Extract the (x, y) coordinate from the center of the cell holding the provided text.  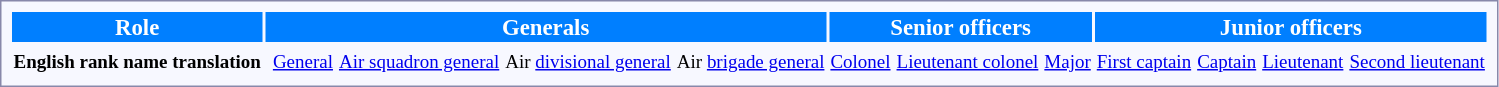
Role (137, 27)
Air divisional general (588, 60)
Lieutenant colonel (968, 60)
Colonel (860, 60)
Captain (1227, 60)
Second lieutenant (1417, 60)
Major (1068, 60)
General (302, 60)
Lieutenant (1303, 60)
Senior officers (960, 27)
Junior officers (1290, 27)
English rank name translation (137, 60)
Generals (546, 27)
Air squadron general (418, 60)
Air brigade general (750, 60)
First captain (1144, 60)
